Scan for the cell matching the given text and deliver its [X, Y] coordinate at center. 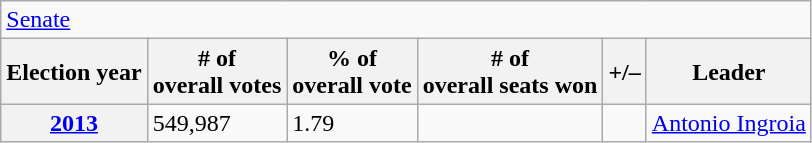
# ofoverall votes [217, 72]
549,987 [217, 123]
2013 [74, 123]
+/– [624, 72]
1.79 [352, 123]
% ofoverall vote [352, 72]
Antonio Ingroia [728, 123]
Election year [74, 72]
# ofoverall seats won [510, 72]
Senate [406, 20]
Leader [728, 72]
